Capture the cell that displays the provided text and extract its [x, y] central coordinate. 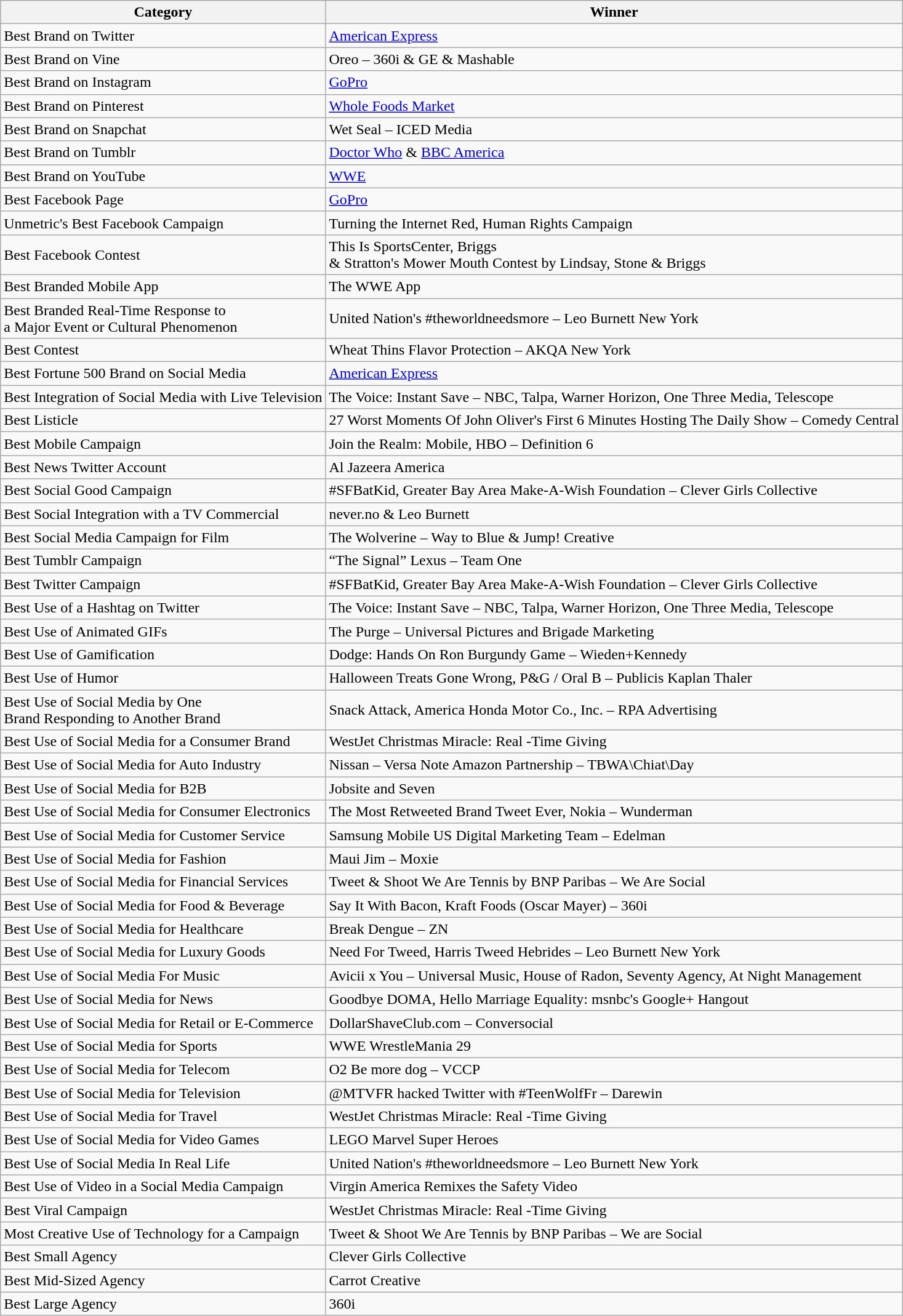
Best Use of Humor [163, 678]
Unmetric's Best Facebook Campaign [163, 223]
Best Integration of Social Media with Live Television [163, 397]
Best Use of Social Media In Real Life [163, 1163]
Dodge: Hands On Ron Burgundy Game – Wieden+Kennedy [614, 654]
Best Brand on Instagram [163, 82]
Tweet & Shoot We Are Tennis by BNP Paribas – We are Social [614, 1234]
@MTVFR hacked Twitter with #TeenWolfFr – Darewin [614, 1093]
Best Use of Social Media for Fashion [163, 859]
Wheat Thins Flavor Protection – AKQA New York [614, 350]
Halloween Treats Gone Wrong, P&G / Oral B – Publicis Kaplan Thaler [614, 678]
Best Use of Social Media for B2B [163, 788]
Oreo – 360i & GE & Mashable [614, 59]
Say It With Bacon, Kraft Foods (Oscar Mayer) – 360i [614, 905]
Need For Tweed, Harris Tweed Hebrides – Leo Burnett New York [614, 952]
Best News Twitter Account [163, 467]
Best Use of Animated GIFs [163, 631]
Best Use of Social Media for Food & Beverage [163, 905]
Best Large Agency [163, 1304]
Clever Girls Collective [614, 1257]
Best Brand on Pinterest [163, 106]
Best Use of Social Media for News [163, 999]
WWE [614, 176]
“The Signal” Lexus – Team One [614, 561]
Break Dengue – ZN [614, 929]
Best Social Integration with a TV Commercial [163, 514]
Best Brand on YouTube [163, 176]
Wet Seal – ICED Media [614, 129]
Winner [614, 12]
Best Contest [163, 350]
360i [614, 1304]
Avicii x You – Universal Music, House of Radon, Seventy Agency, At Night Management [614, 976]
Best Use of Social Media for Video Games [163, 1140]
Join the Realm: Mobile, HBO – Definition 6 [614, 444]
Best Use of Social Media for Telecom [163, 1069]
WWE WrestleMania 29 [614, 1046]
Best Listicle [163, 420]
27 Worst Moments Of John Oliver's First 6 Minutes Hosting The Daily Show – Comedy Central [614, 420]
Best Fortune 500 Brand on Social Media [163, 374]
O2 Be more dog – VCCP [614, 1069]
Best Use of Social Media for a Consumer Brand [163, 742]
DollarShaveClub.com – Conversocial [614, 1022]
Best Use of Social Media for Consumer Electronics [163, 812]
Virgin America Remixes the Safety Video [614, 1187]
Best Use of Social Media for Healthcare [163, 929]
Best Mobile Campaign [163, 444]
Best Use of Social Media For Music [163, 976]
Al Jazeera America [614, 467]
Best Use of Social Media for Sports [163, 1046]
Most Creative Use of Technology for a Campaign [163, 1234]
Best Use of Social Media for Television [163, 1093]
Tweet & Shoot We Are Tennis by BNP Paribas – We Are Social [614, 882]
Best Use of Social Media for Financial Services [163, 882]
Best Brand on Tumblr [163, 153]
Whole Foods Market [614, 106]
Best Use of Gamification [163, 654]
Maui Jim – Moxie [614, 859]
Best Use of Social Media for Retail or E-Commerce [163, 1022]
The Most Retweeted Brand Tweet Ever, Nokia – Wunderman [614, 812]
The Wolverine – Way to Blue & Jump! Creative [614, 537]
The Purge – Universal Pictures and Brigade Marketing [614, 631]
Best Social Good Campaign [163, 491]
The WWE App [614, 286]
Best Small Agency [163, 1257]
never.no & Leo Burnett [614, 514]
Best Use of Social Media for Auto Industry [163, 765]
Best Facebook Contest [163, 255]
Best Viral Campaign [163, 1210]
Best Twitter Campaign [163, 584]
Best Branded Mobile App [163, 286]
This Is SportsCenter, Briggs& Stratton's Mower Mouth Contest by Lindsay, Stone & Briggs [614, 255]
Best Brand on Vine [163, 59]
Best Branded Real-Time Response toa Major Event or Cultural Phenomenon [163, 318]
Best Use of Video in a Social Media Campaign [163, 1187]
Doctor Who & BBC America [614, 153]
Best Use of Social Media for Luxury Goods [163, 952]
Best Tumblr Campaign [163, 561]
Best Use of Social Media by OneBrand Responding to Another Brand [163, 709]
Best Brand on Snapchat [163, 129]
Goodbye DOMA, Hello Marriage Equality: msnbc's Google+ Hangout [614, 999]
LEGO Marvel Super Heroes [614, 1140]
Turning the Internet Red, Human Rights Campaign [614, 223]
Best Brand on Twitter [163, 36]
Best Facebook Page [163, 199]
Best Use of Social Media for Travel [163, 1117]
Category [163, 12]
Best Mid-Sized Agency [163, 1280]
Best Use of a Hashtag on Twitter [163, 608]
Samsung Mobile US Digital Marketing Team – Edelman [614, 835]
Best Social Media Campaign for Film [163, 537]
Carrot Creative [614, 1280]
Best Use of Social Media for Customer Service [163, 835]
Nissan – Versa Note Amazon Partnership – TBWA\Chiat\Day [614, 765]
Jobsite and Seven [614, 788]
Snack Attack, America Honda Motor Co., Inc. – RPA Advertising [614, 709]
